Capture the cell that displays the provided text and extract its [X, Y] central coordinate. 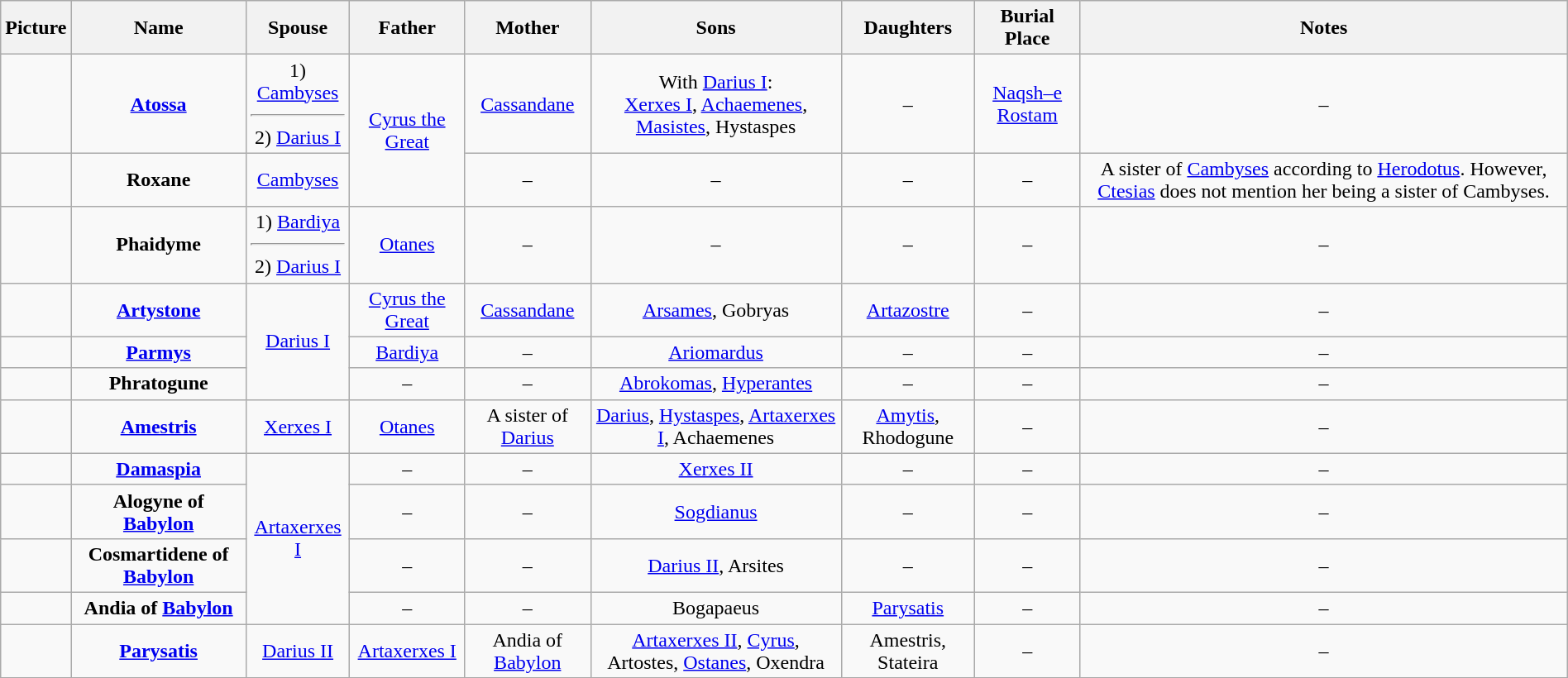
Bogapaeus [716, 608]
Darius II, Arsites [716, 566]
1) Bardiya2) Darius I [298, 245]
Naqsh–e Rostam [1027, 104]
A sister of Cambyses according to Herodotus. However, Ctesias does not mention her being a sister of Cambyses. [1323, 180]
Amestris, Stateira [908, 650]
Sons [716, 28]
Abrokomas, Hyperantes [716, 384]
1) Cambyses2) Darius I [298, 104]
Parmys [159, 352]
Atossa [159, 104]
Phratogune [159, 384]
Bardiya [407, 352]
Notes [1323, 28]
Xerxes II [716, 469]
Spouse [298, 28]
Alogyne of Babylon [159, 511]
Artazostre [908, 309]
Amestris [159, 427]
Darius I [298, 341]
Artaxerxes II, Cyrus, Artostes, Ostanes, Oxendra [716, 650]
Phaidyme [159, 245]
Cambyses [298, 180]
Cosmartidene of Babylon [159, 566]
Darius, Hystaspes, Artaxerxes I, Achaemenes [716, 427]
Artystone [159, 309]
Burial Place [1027, 28]
With Darius I:Xerxes I, Achaemenes, Masistes, Hystaspes [716, 104]
Name [159, 28]
Damaspia [159, 469]
Daughters [908, 28]
Father [407, 28]
Mother [528, 28]
Picture [36, 28]
Darius II [298, 650]
Arsames, Gobryas [716, 309]
A sister of Darius [528, 427]
Xerxes I [298, 427]
Sogdianus [716, 511]
Roxane [159, 180]
Amytis, Rhodogune [908, 427]
Ariomardus [716, 352]
